Detect which cell encompasses the target text, then output its (x, y) center coordinate. 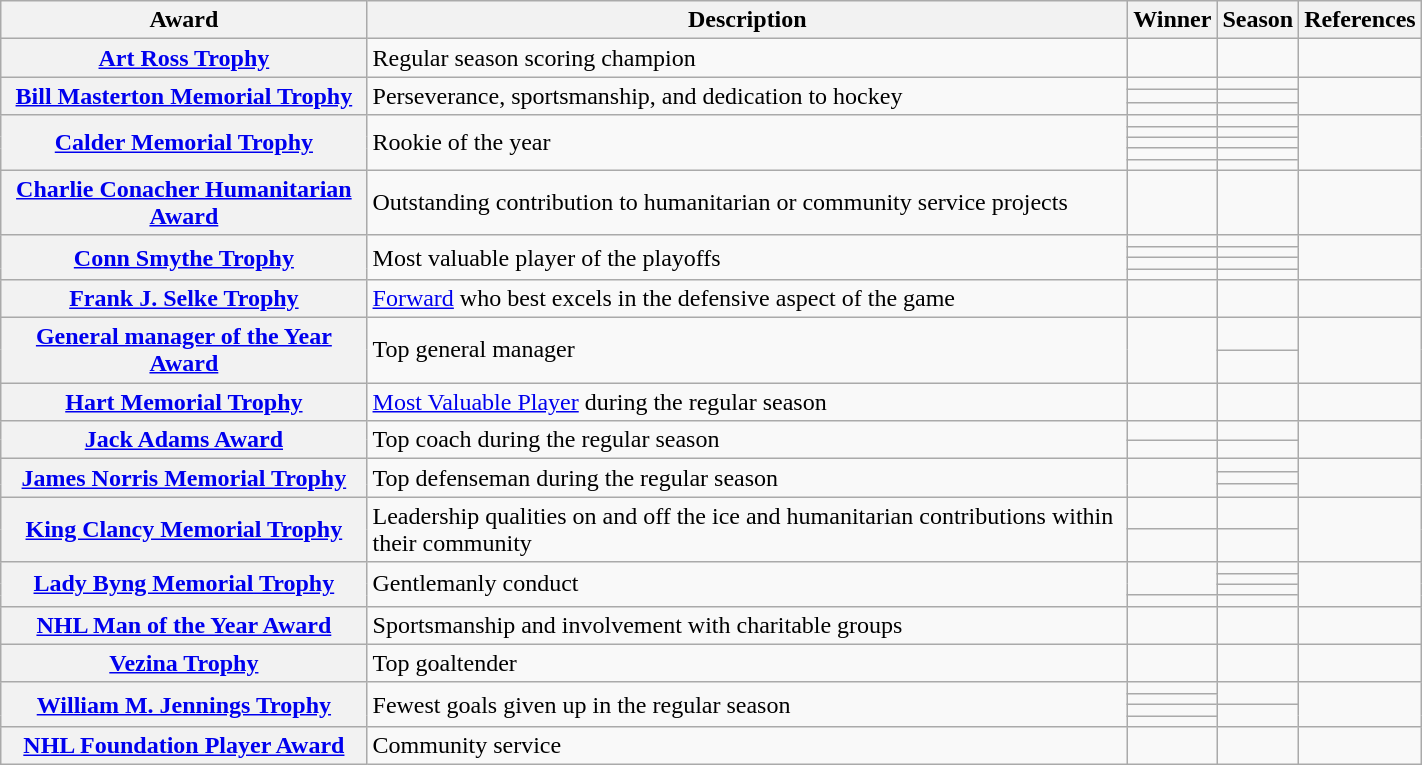
Award (184, 20)
Top goaltender (748, 663)
Top defenseman during the regular season (748, 478)
Sportsmanship and involvement with charitable groups (748, 625)
Description (748, 20)
Outstanding contribution to humanitarian or community service projects (748, 202)
Most Valuable Player during the regular season (748, 402)
Top coach during the regular season (748, 440)
Calder Memorial Trophy (184, 142)
Conn Smythe Trophy (184, 257)
Rookie of the year (748, 142)
James Norris Memorial Trophy (184, 478)
General manager of the Year Award (184, 350)
Perseverance, sportsmanship, and dedication to hockey (748, 96)
Top general manager (748, 350)
Hart Memorial Trophy (184, 402)
Season (1258, 20)
Frank J. Selke Trophy (184, 299)
NHL Man of the Year Award (184, 625)
King Clancy Memorial Trophy (184, 530)
Forward who best excels in the defensive aspect of the game (748, 299)
Charlie Conacher Humanitarian Award (184, 202)
Winner (1172, 20)
William M. Jennings Trophy (184, 704)
Leadership qualities on and off the ice and humanitarian contributions within their community (748, 530)
Jack Adams Award (184, 440)
NHL Foundation Player Award (184, 746)
Art Ross Trophy (184, 58)
Fewest goals given up in the regular season (748, 704)
References (1360, 20)
Community service (748, 746)
Bill Masterton Memorial Trophy (184, 96)
Lady Byng Memorial Trophy (184, 584)
Gentlemanly conduct (748, 584)
Vezina Trophy (184, 663)
Most valuable player of the playoffs (748, 257)
Regular season scoring champion (748, 58)
